Search for the cell housing the specified text and yield its (x, y) center coordinate. 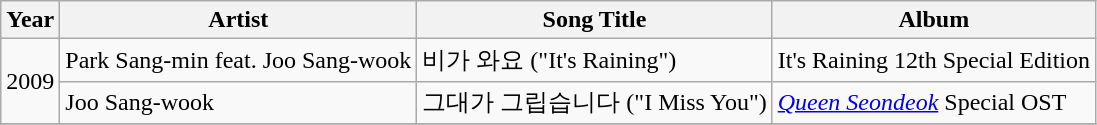
Queen Seondeok Special OST (934, 102)
2009 (30, 82)
Album (934, 20)
Song Title (594, 20)
Year (30, 20)
It's Raining 12th Special Edition (934, 60)
비가 와요 ("It's Raining") (594, 60)
Park Sang-min feat. Joo Sang-wook (238, 60)
Artist (238, 20)
그대가 그립습니다 ("I Miss You") (594, 102)
Joo Sang-wook (238, 102)
